Identify which cell holds the provided text, then report its [X, Y] central coordinate. 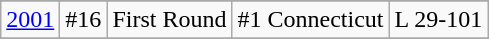
#1 Connecticut [310, 20]
First Round [170, 20]
#16 [84, 20]
2001 [30, 20]
L 29-101 [438, 20]
